Determine the [X, Y] coordinate at the center of the cell enclosing the given text.  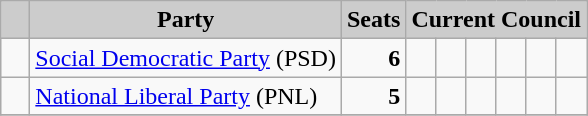
Party [186, 20]
Social Democratic Party (PSD) [186, 58]
Current Council [496, 20]
6 [373, 58]
5 [373, 96]
National Liberal Party (PNL) [186, 96]
Seats [373, 20]
